Capture the cell that displays the provided text and extract its (x, y) central coordinate. 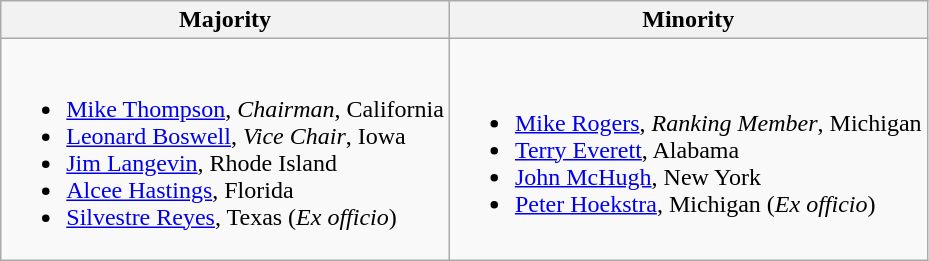
Mike Rogers, Ranking Member, MichiganTerry Everett, AlabamaJohn McHugh, New YorkPeter Hoekstra, Michigan (Ex officio) (688, 150)
Majority (226, 20)
Minority (688, 20)
